Extract the (X, Y) coordinate from the center of the cell holding the provided text.  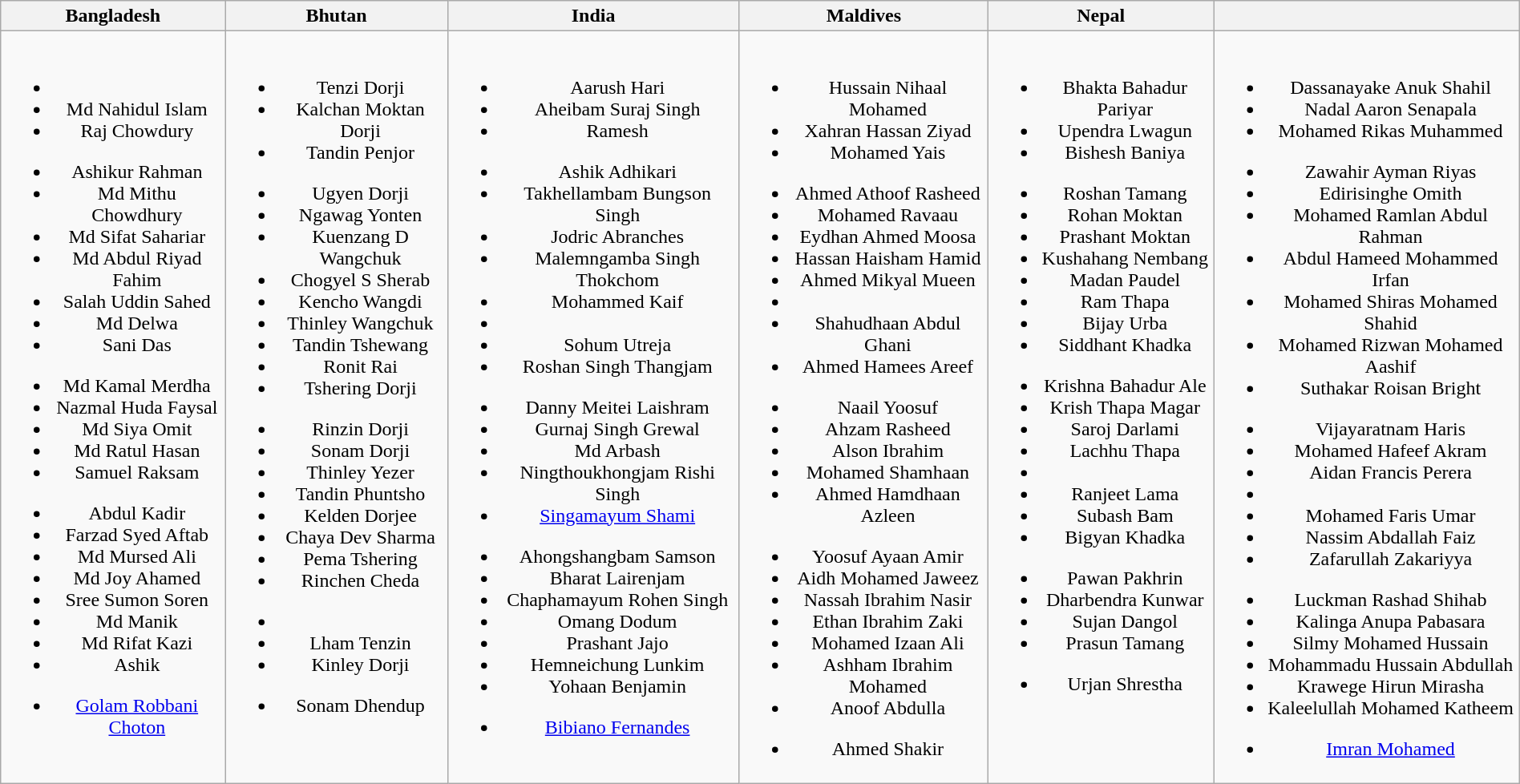
Nepal (1102, 16)
India (593, 16)
Bhutan (337, 16)
Maldives (863, 16)
Bangladesh (113, 16)
